Return [X, Y] of the center of cell containing provided text 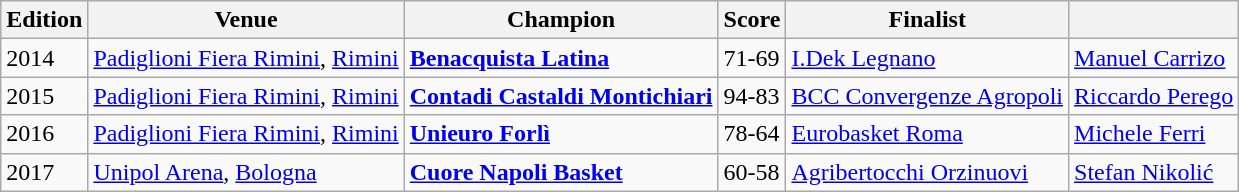
2017 [44, 172]
Manuel Carrizo [1154, 58]
Unipol Arena, Bologna [246, 172]
Stefan Nikolić [1154, 172]
Edition [44, 20]
2016 [44, 134]
I.Dek Legnano [928, 58]
Finalist [928, 20]
Score [752, 20]
78-64 [752, 134]
Agribertocchi Orzinuovi [928, 172]
Michele Ferri [1154, 134]
Contadi Castaldi Montichiari [561, 96]
Benacquista Latina [561, 58]
71-69 [752, 58]
Riccardo Perego [1154, 96]
2014 [44, 58]
Eurobasket Roma [928, 134]
Unieuro Forlì [561, 134]
60-58 [752, 172]
2015 [44, 96]
Venue [246, 20]
Cuore Napoli Basket [561, 172]
94-83 [752, 96]
Champion [561, 20]
BCC Convergenze Agropoli [928, 96]
